Search for the cell housing the specified text and yield its [x, y] center coordinate. 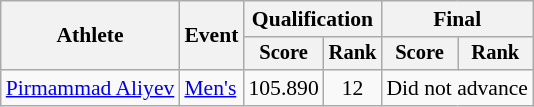
Men's [211, 88]
Pirmammad Aliyev [90, 88]
Athlete [90, 36]
Event [211, 36]
Did not advance [457, 88]
105.890 [283, 88]
12 [353, 88]
Qualification [312, 19]
Final [457, 19]
